Search for the cell housing the specified text and yield its (x, y) center coordinate. 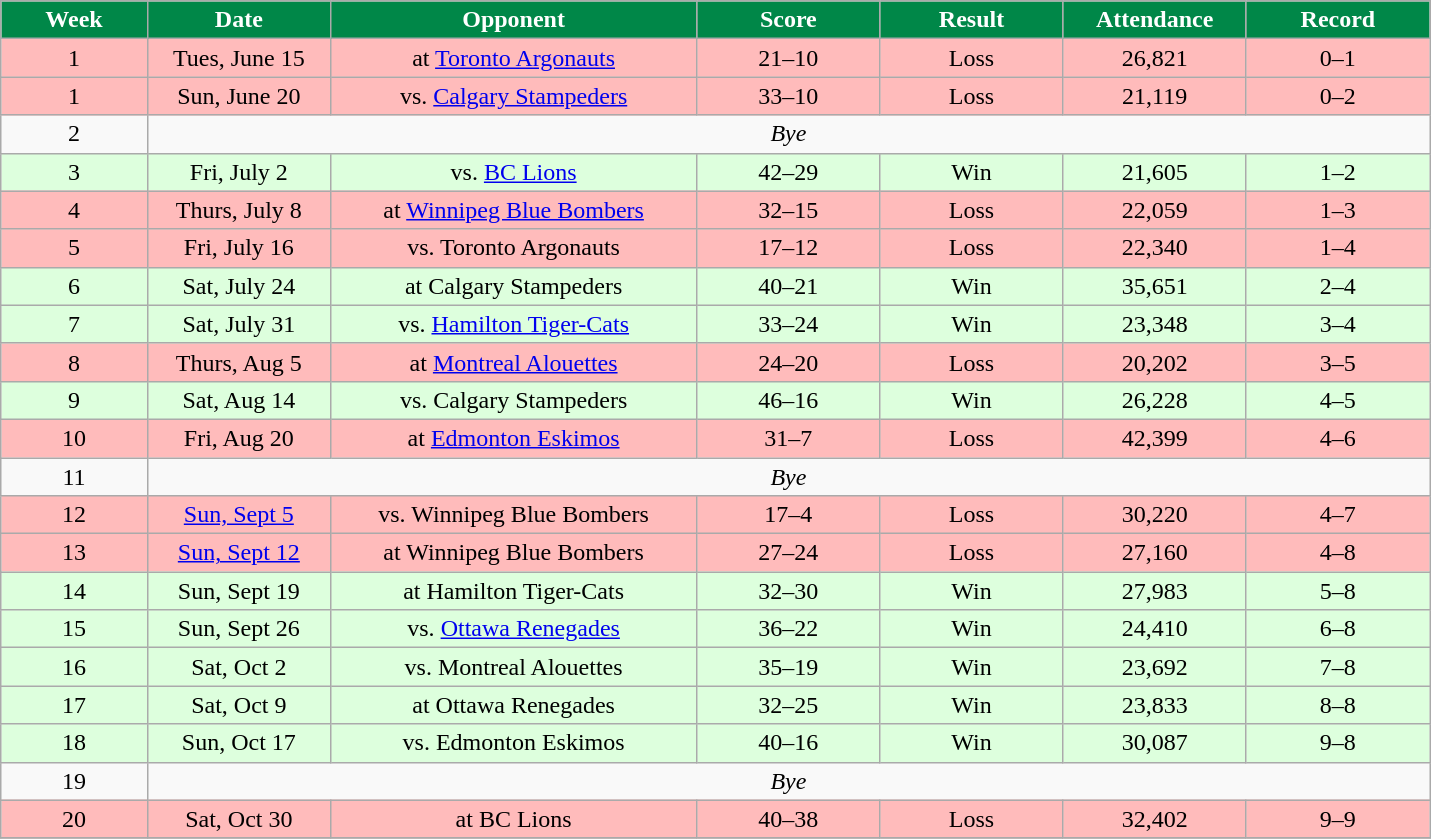
24–20 (788, 362)
2 (74, 134)
32–25 (788, 705)
35,651 (1154, 286)
Fri, Aug 20 (238, 438)
vs. Edmonton Eskimos (513, 743)
40–16 (788, 743)
31–7 (788, 438)
1–4 (1338, 248)
0–2 (1338, 96)
32–30 (788, 591)
21–10 (788, 58)
10 (74, 438)
12 (74, 515)
Sun, Sept 19 (238, 591)
7 (74, 324)
Fri, July 16 (238, 248)
Sun, Sept 12 (238, 553)
at Montreal Alouettes (513, 362)
Sat, Aug 14 (238, 400)
23,833 (1154, 705)
Tues, June 15 (238, 58)
36–22 (788, 629)
27,983 (1154, 591)
32–15 (788, 210)
Sun, Oct 17 (238, 743)
22,340 (1154, 248)
19 (74, 781)
33–24 (788, 324)
4–8 (1338, 553)
5 (74, 248)
14 (74, 591)
4–7 (1338, 515)
Opponent (513, 20)
13 (74, 553)
8 (74, 362)
21,119 (1154, 96)
30,087 (1154, 743)
24,410 (1154, 629)
27,160 (1154, 553)
6 (74, 286)
40–38 (788, 819)
1–2 (1338, 172)
Attendance (1154, 20)
Sun, Sept 26 (238, 629)
Sat, July 31 (238, 324)
7–8 (1338, 667)
46–16 (788, 400)
22,059 (1154, 210)
17–12 (788, 248)
42,399 (1154, 438)
9 (74, 400)
42–29 (788, 172)
33–10 (788, 96)
5–8 (1338, 591)
Sat, Oct 30 (238, 819)
26,228 (1154, 400)
3 (74, 172)
4–5 (1338, 400)
Result (972, 20)
at Toronto Argonauts (513, 58)
at Calgary Stampeders (513, 286)
Date (238, 20)
Sun, June 20 (238, 96)
at Ottawa Renegades (513, 705)
vs. Hamilton Tiger-Cats (513, 324)
16 (74, 667)
Week (74, 20)
3–4 (1338, 324)
vs. Ottawa Renegades (513, 629)
Score (788, 20)
3–5 (1338, 362)
vs. Montreal Alouettes (513, 667)
17 (74, 705)
vs. BC Lions (513, 172)
at Hamilton Tiger-Cats (513, 591)
at Edmonton Eskimos (513, 438)
Sat, July 24 (238, 286)
40–21 (788, 286)
Fri, July 2 (238, 172)
9–8 (1338, 743)
at BC Lions (513, 819)
18 (74, 743)
Sun, Sept 5 (238, 515)
35–19 (788, 667)
8–8 (1338, 705)
23,692 (1154, 667)
9–9 (1338, 819)
vs. Toronto Argonauts (513, 248)
23,348 (1154, 324)
6–8 (1338, 629)
Sat, Oct 9 (238, 705)
20,202 (1154, 362)
1–3 (1338, 210)
26,821 (1154, 58)
4–6 (1338, 438)
0–1 (1338, 58)
20 (74, 819)
21,605 (1154, 172)
Sat, Oct 2 (238, 667)
27–24 (788, 553)
vs. Winnipeg Blue Bombers (513, 515)
30,220 (1154, 515)
2–4 (1338, 286)
Record (1338, 20)
15 (74, 629)
32,402 (1154, 819)
Thurs, Aug 5 (238, 362)
17–4 (788, 515)
Thurs, July 8 (238, 210)
11 (74, 477)
4 (74, 210)
